Identify which cell holds the provided text, then report its [x, y] central coordinate. 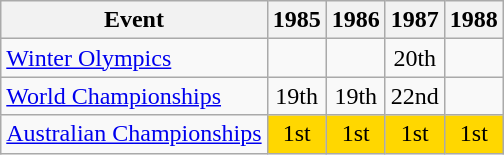
1987 [414, 20]
20th [414, 58]
Australian Championships [134, 134]
1986 [356, 20]
Event [134, 20]
22nd [414, 96]
World Championships [134, 96]
1985 [296, 20]
Winter Olympics [134, 58]
1988 [474, 20]
